Find where the given text appears and provide that cell's center as (X, Y) coordinate. 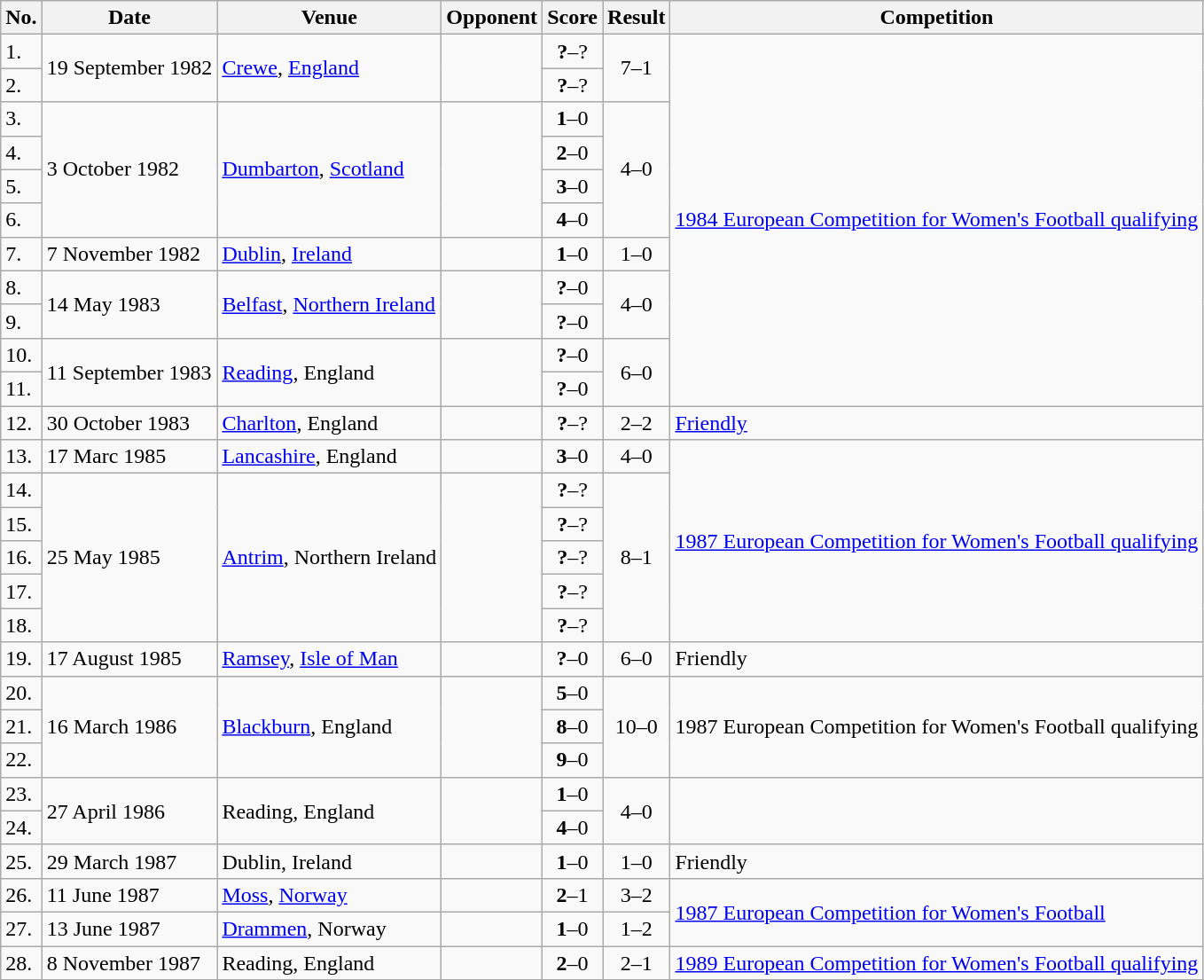
6. (21, 220)
2. (21, 85)
11. (21, 388)
7–1 (637, 68)
8–1 (637, 558)
14 May 1983 (129, 304)
8. (21, 287)
1987 European Competition for Women's Football (936, 912)
1989 European Competition for Women's Football qualifying (936, 962)
2–2 (637, 423)
Drammen, Norway (330, 929)
Competition (936, 18)
25. (21, 861)
3 October 1982 (129, 169)
15. (21, 524)
Blackburn, England (330, 726)
27. (21, 929)
10. (21, 355)
21. (21, 726)
19 September 1982 (129, 68)
11 June 1987 (129, 895)
19. (21, 659)
27 April 1986 (129, 811)
Date (129, 18)
Dumbarton, Scotland (330, 169)
26. (21, 895)
12. (21, 423)
20. (21, 693)
Result (637, 18)
1–2 (637, 929)
5. (21, 186)
16 March 1986 (129, 726)
29 March 1987 (129, 861)
Lancashire, England (330, 457)
30 October 1983 (129, 423)
11 September 1983 (129, 372)
10–0 (637, 726)
Crewe, England (330, 68)
1984 European Competition for Women's Football qualifying (936, 220)
Charlton, England (330, 423)
24. (21, 827)
1. (21, 51)
13. (21, 457)
13 June 1987 (129, 929)
5–0 (573, 693)
25 May 1985 (129, 558)
Score (573, 18)
Ramsey, Isle of Man (330, 659)
16. (21, 558)
7 November 1982 (129, 254)
Venue (330, 18)
3–2 (637, 895)
7. (21, 254)
17 Marc 1985 (129, 457)
17 August 1985 (129, 659)
14. (21, 490)
18. (21, 625)
8 November 1987 (129, 962)
No. (21, 18)
17. (21, 592)
Belfast, Northern Ireland (330, 304)
9. (21, 321)
3. (21, 119)
23. (21, 794)
Moss, Norway (330, 895)
Antrim, Northern Ireland (330, 558)
Opponent (492, 18)
4. (21, 153)
8–0 (573, 726)
28. (21, 962)
9–0 (573, 760)
22. (21, 760)
